Identify which cell holds the provided text, then report its [X, Y] central coordinate. 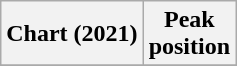
Chart (2021) [72, 34]
Peakposition [189, 34]
